Output the [X, Y] coordinate of the center of the cell containing the given text.  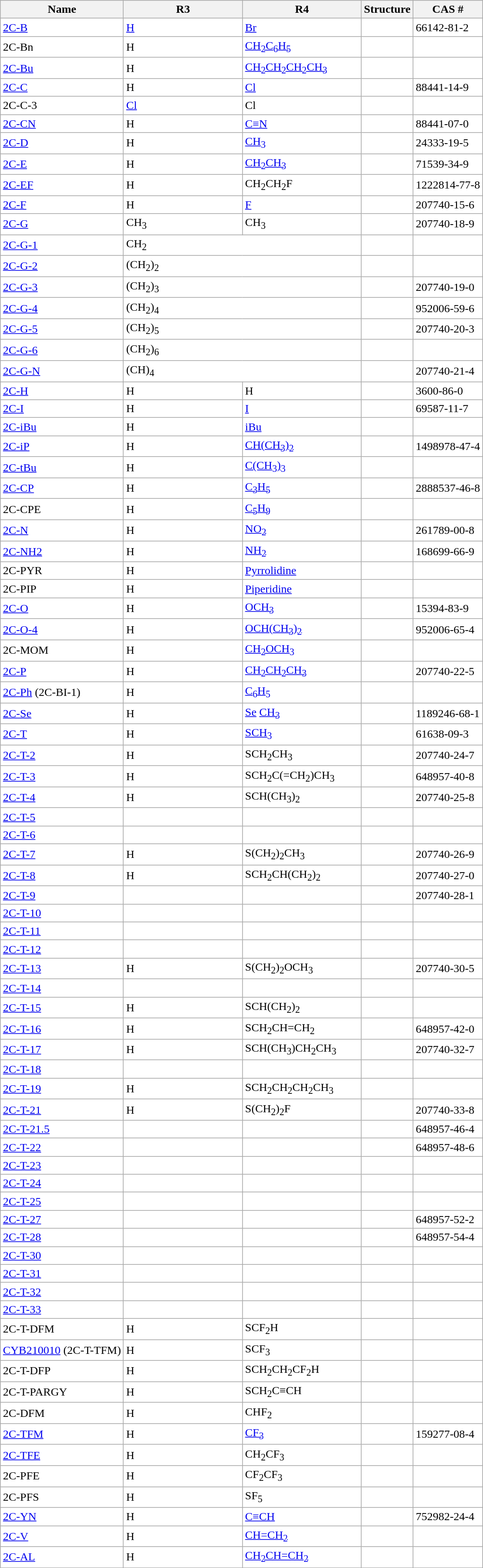
2C-G-2 [62, 266]
2C-G-3 [62, 287]
(CH)4 [242, 371]
207740-22-5 [448, 671]
207740-32-7 [448, 1050]
207740-30-5 [448, 968]
2C-I [62, 409]
2C-T-22 [62, 1147]
2C-C-3 [62, 106]
2C-C [62, 88]
2C-T-14 [62, 988]
2C-MOM [62, 650]
2C-G-4 [62, 308]
C6H5 [302, 692]
Pyrrolidine [302, 571]
2C-T-2 [62, 755]
648957-48-6 [448, 1147]
2C-T-9 [62, 895]
R4 [302, 9]
SCH(CH3)2 [302, 797]
207740-18-9 [448, 224]
CH2CH=CH2 [302, 1557]
SCF3 [302, 1350]
1189246-68-1 [448, 713]
CH2CF3 [302, 1455]
C3H5 [302, 488]
2C-EF [62, 185]
Piperidine [302, 589]
(CH2)2 [242, 266]
CF3 [302, 1434]
CH2CH2CH2CH3 [302, 68]
207740-19-0 [448, 287]
2C-B [62, 27]
2C-PFE [62, 1476]
(CH2)4 [242, 308]
3600-86-0 [448, 391]
CH2CH2F [302, 185]
2C-T-21 [62, 1109]
207740-28-1 [448, 895]
SCH2CH(CH2)2 [302, 875]
2C-DFM [62, 1413]
(CH2)5 [242, 329]
CAS # [448, 9]
R3 [183, 9]
SF5 [302, 1497]
2C-Bn [62, 47]
2C-T-25 [62, 1201]
OCH(CH3)2 [302, 629]
2C-T-13 [62, 968]
2C-H [62, 391]
207740-25-8 [448, 797]
2C-PIP [62, 589]
2C-G-5 [62, 329]
66142-81-2 [448, 27]
2C-T-17 [62, 1050]
2C-E [62, 164]
2C-NH2 [62, 551]
2C-T-5 [62, 817]
207740-20-3 [448, 329]
C(CH3)3 [302, 467]
C≡N [302, 124]
69587-11-7 [448, 409]
2C-PFS [62, 1497]
NO2 [302, 530]
952006-59-6 [448, 308]
2C-TFE [62, 1455]
CH2C6H5 [302, 47]
SCH(CH3)CH2CH3 [302, 1050]
2C-iBu [62, 427]
2C-PYR [62, 571]
S(CH2)2CH3 [302, 855]
S(CH2)2OCH3 [302, 968]
2888537-46-8 [448, 488]
NH2 [302, 551]
OCH3 [302, 608]
2C-G-N [62, 371]
2C-TFM [62, 1434]
CH2OCH3 [302, 650]
2C-P [62, 671]
CH2CH3 [302, 164]
2C-T-DFP [62, 1371]
159277-08-4 [448, 1434]
752982-24-4 [448, 1516]
2C-D [62, 143]
2C-T-PARGY [62, 1392]
Name [62, 9]
207740-26-9 [448, 855]
2C-T-12 [62, 949]
iBu [302, 427]
207740-21-4 [448, 371]
2C-T [62, 734]
648957-54-4 [448, 1237]
SCH2CH2CF2H [302, 1371]
207740-24-7 [448, 755]
15394-83-9 [448, 608]
2C-T-33 [62, 1309]
S(CH2)2F [302, 1109]
I [302, 409]
2C-T-21.5 [62, 1129]
CHF2 [302, 1413]
207740-27-0 [448, 875]
2C-F [62, 205]
2C-Bu [62, 68]
2C-T-3 [62, 776]
CH2CH2CH3 [302, 671]
CH=CH2 [302, 1536]
2C-tBu [62, 467]
2C-Ph (2C-BI-1) [62, 692]
207740-15-6 [448, 205]
SCH2CH=CH2 [302, 1028]
207740-33-8 [448, 1109]
88441-07-0 [448, 124]
SCF2H [302, 1329]
2C-T-24 [62, 1183]
61638-09-3 [448, 734]
1222814-77-8 [448, 185]
SCH(CH2)2 [302, 1008]
2C-T-DFM [62, 1329]
C≡CH [302, 1516]
2C-T-10 [62, 913]
C5H9 [302, 509]
2C-T-32 [62, 1291]
168699-66-9 [448, 551]
88441-14-9 [448, 88]
2C-T-27 [62, 1219]
2C-T-16 [62, 1028]
F [302, 205]
2C-T-4 [62, 797]
CF2CF3 [302, 1476]
648957-52-2 [448, 1219]
952006-65-4 [448, 629]
2C-T-6 [62, 835]
CH2 [242, 245]
2C-V [62, 1536]
2C-O-4 [62, 629]
648957-42-0 [448, 1028]
2C-T-30 [62, 1255]
71539-34-9 [448, 164]
261789-00-8 [448, 530]
2C-YN [62, 1516]
2C-CPE [62, 509]
Structure [387, 9]
2C-T-11 [62, 931]
SCH2CH3 [302, 755]
2C-T-8 [62, 875]
(CH2)3 [242, 287]
24333-19-5 [448, 143]
2C-O [62, 608]
CH(CH3)2 [302, 446]
2C-AL [62, 1557]
SCH2CH2CH2CH3 [302, 1089]
2C-CP [62, 488]
2C-Se [62, 713]
2C-T-28 [62, 1237]
2C-T-19 [62, 1089]
648957-40-8 [448, 776]
2C-G-1 [62, 245]
2C-T-15 [62, 1008]
Br [302, 27]
SCH3 [302, 734]
648957-46-4 [448, 1129]
1498978-47-4 [448, 446]
SCH2C≡CH [302, 1392]
2C-G-6 [62, 350]
2C-T-18 [62, 1069]
2C-T-7 [62, 855]
2C-T-31 [62, 1273]
2C-G [62, 224]
2C-iP [62, 446]
2C-CN [62, 124]
Se CH3 [302, 713]
(CH2)6 [242, 350]
SCH2C(=CH2)CH3 [302, 776]
CYB210010 (2C-T-TFM) [62, 1350]
2C-N [62, 530]
2C-T-23 [62, 1165]
